Detect which cell encompasses the target text, then output its (X, Y) center coordinate. 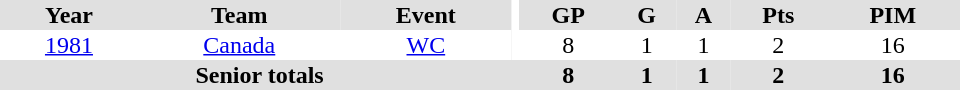
Pts (778, 15)
GP (568, 15)
Event (426, 15)
Team (240, 15)
G (646, 15)
1981 (69, 45)
Canada (240, 45)
Year (69, 15)
WC (426, 45)
A (704, 15)
Senior totals (260, 75)
PIM (893, 15)
